Extract the [x, y] coordinate from the center of the cell holding the provided text.  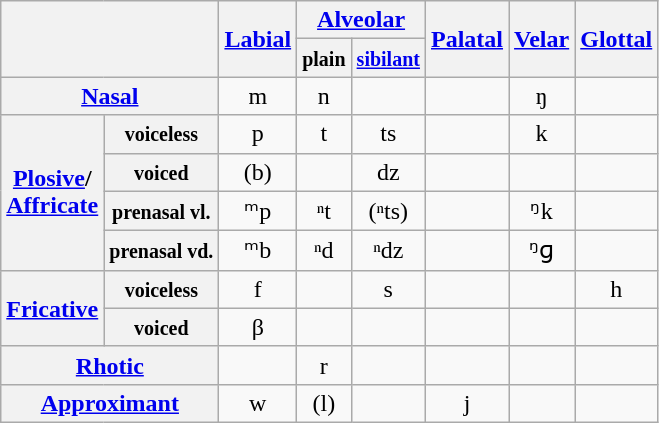
Fricative [52, 308]
Palatal [466, 39]
ᵐb [258, 251]
j [466, 403]
ts [388, 134]
f [258, 289]
dz [388, 172]
w [258, 403]
n [324, 96]
sibilant [388, 58]
s [388, 289]
r [324, 365]
(b) [258, 172]
k [542, 134]
prenasal vl. [162, 211]
Rhotic [110, 365]
ᵐp [258, 211]
t [324, 134]
Nasal [110, 96]
prenasal vd. [162, 251]
β [258, 327]
m [258, 96]
ᵑk [542, 211]
p [258, 134]
ⁿdz [388, 251]
ᵑɡ [542, 251]
(ⁿts) [388, 211]
h [616, 289]
ⁿt [324, 211]
ⁿd [324, 251]
ŋ [542, 96]
Approximant [110, 403]
Alveolar [362, 20]
Glottal [616, 39]
plain [324, 58]
Plosive/Affricate [52, 192]
Velar [542, 39]
(l) [324, 403]
Labial [258, 39]
